Search for the cell housing the specified text and yield its [x, y] center coordinate. 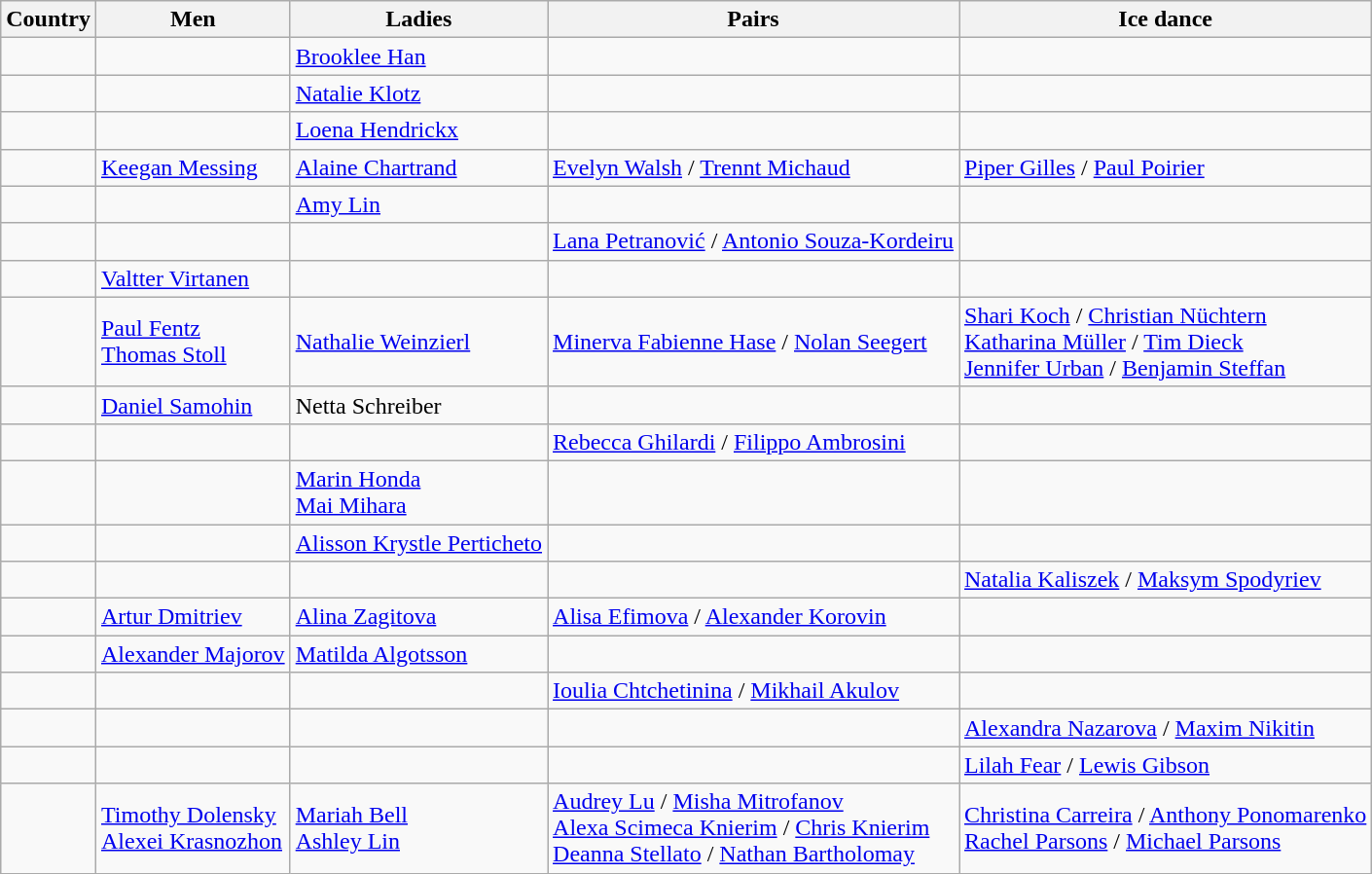
Timothy Dolensky Alexei Krasnozhon [193, 828]
Lana Petranović / Antonio Souza-Kordeiru [753, 241]
Loena Hendrickx [418, 130]
Paul Fentz Thomas Stoll [193, 342]
Keegan Messing [193, 167]
Mariah Bell Ashley Lin [418, 828]
Evelyn Walsh / Trennt Michaud [753, 167]
Valtter Virtanen [193, 278]
Artur Dmitriev [193, 617]
Daniel Samohin [193, 405]
Natalia Kaliszek / Maksym Spodyriev [1166, 580]
Minerva Fabienne Hase / Nolan Seegert [753, 342]
Shari Koch / Christian Nüchtern Katharina Müller / Tim Dieck Jennifer Urban / Benjamin Steffan [1166, 342]
Alaine Chartrand [418, 167]
Alisson Krystle Perticheto [418, 542]
Ice dance [1166, 19]
Alisa Efimova / Alexander Korovin [753, 617]
Netta Schreiber [418, 405]
Country [49, 19]
Alexandra Nazarova / Maxim Nikitin [1166, 728]
Alina Zagitova [418, 617]
Marin Honda Mai Mihara [418, 492]
Alexander Majorov [193, 654]
Nathalie Weinzierl [418, 342]
Men [193, 19]
Natalie Klotz [418, 93]
Audrey Lu / Misha Mitrofanov Alexa Scimeca Knierim / Chris Knierim Deanna Stellato / Nathan Bartholomay [753, 828]
Piper Gilles / Paul Poirier [1166, 167]
Ladies [418, 19]
Christina Carreira / Anthony Ponomarenko Rachel Parsons / Michael Parsons [1166, 828]
Rebecca Ghilardi / Filippo Ambrosini [753, 442]
Brooklee Han [418, 56]
Lilah Fear / Lewis Gibson [1166, 765]
Matilda Algotsson [418, 654]
Pairs [753, 19]
Amy Lin [418, 204]
Ioulia Chtchetinina / Mikhail Akulov [753, 691]
